From the cell containing the given text, extract its center point as [X, Y] coordinate. 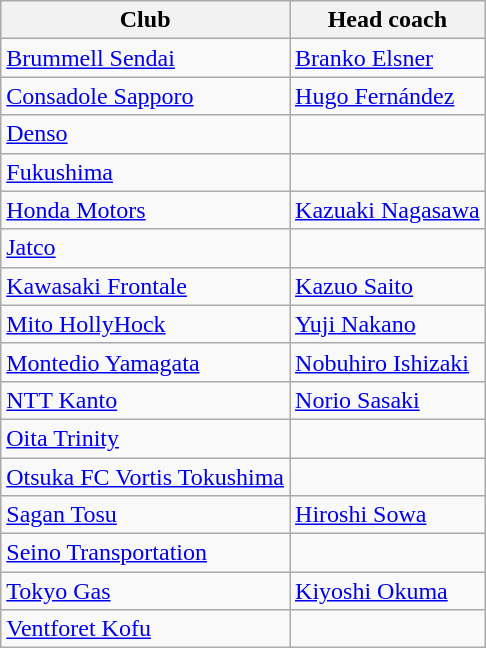
Sagan Tosu [146, 515]
Ventforet Kofu [146, 629]
Brummell Sendai [146, 58]
Seino Transportation [146, 553]
Nobuhiro Ishizaki [388, 362]
Norio Sasaki [388, 400]
Tokyo Gas [146, 591]
Otsuka FC Vortis Tokushima [146, 477]
Branko Elsner [388, 58]
Consadole Sapporo [146, 96]
Oita Trinity [146, 438]
Yuji Nakano [388, 324]
Fukushima [146, 172]
Montedio Yamagata [146, 362]
Kazuo Saito [388, 286]
Kawasaki Frontale [146, 286]
Club [146, 20]
Mito HollyHock [146, 324]
Denso [146, 134]
NTT Kanto [146, 400]
Jatco [146, 248]
Head coach [388, 20]
Honda Motors [146, 210]
Hiroshi Sowa [388, 515]
Kazuaki Nagasawa [388, 210]
Kiyoshi Okuma [388, 591]
Hugo Fernández [388, 96]
